Return [X, Y] of the center of cell containing provided text 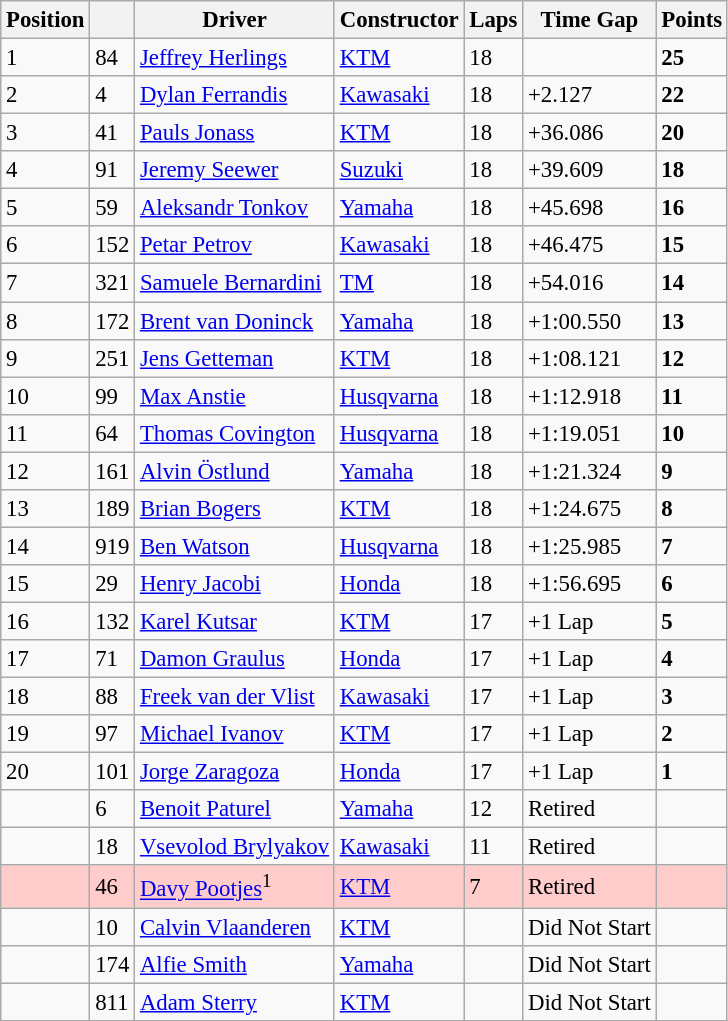
Pauls Jonass [235, 133]
+54.016 [590, 283]
46 [112, 887]
Freek van der Vlist [235, 697]
97 [112, 734]
172 [112, 321]
Ben Watson [235, 546]
Jorge Zaragoza [235, 772]
Suzuki [399, 170]
161 [112, 471]
Damon Graulus [235, 659]
Points [692, 20]
Brent van Doninck [235, 321]
Jens Getteman [235, 358]
919 [112, 546]
99 [112, 396]
59 [112, 208]
88 [112, 697]
101 [112, 772]
19 [46, 734]
Driver [235, 20]
+1:12.918 [590, 396]
Alfie Smith [235, 964]
Calvin Vlaanderen [235, 927]
Henry Jacobi [235, 584]
Karel Kutsar [235, 621]
Thomas Covington [235, 433]
Jeremy Seewer [235, 170]
+1:25.985 [590, 546]
Time Gap [590, 20]
Constructor [399, 20]
Aleksandr Tonkov [235, 208]
+2.127 [590, 95]
29 [112, 584]
25 [692, 58]
+1:24.675 [590, 509]
Petar Petrov [235, 245]
+36.086 [590, 133]
Max Anstie [235, 396]
Position [46, 20]
91 [112, 170]
Adam Sterry [235, 1002]
+1:00.550 [590, 321]
Vsevolod Brylyakov [235, 847]
Davy Pootjes1 [235, 887]
811 [112, 1002]
Jeffrey Herlings [235, 58]
Dylan Ferrandis [235, 95]
+39.609 [590, 170]
84 [112, 58]
Samuele Bernardini [235, 283]
64 [112, 433]
+45.698 [590, 208]
+1:21.324 [590, 471]
Michael Ivanov [235, 734]
251 [112, 358]
71 [112, 659]
132 [112, 621]
321 [112, 283]
Laps [494, 20]
174 [112, 964]
+1:19.051 [590, 433]
+1:56.695 [590, 584]
Benoit Paturel [235, 809]
152 [112, 245]
Brian Bogers [235, 509]
189 [112, 509]
+46.475 [590, 245]
22 [692, 95]
TM [399, 283]
Alvin Östlund [235, 471]
+1:08.121 [590, 358]
41 [112, 133]
